Return [X, Y] of the center of cell containing provided text 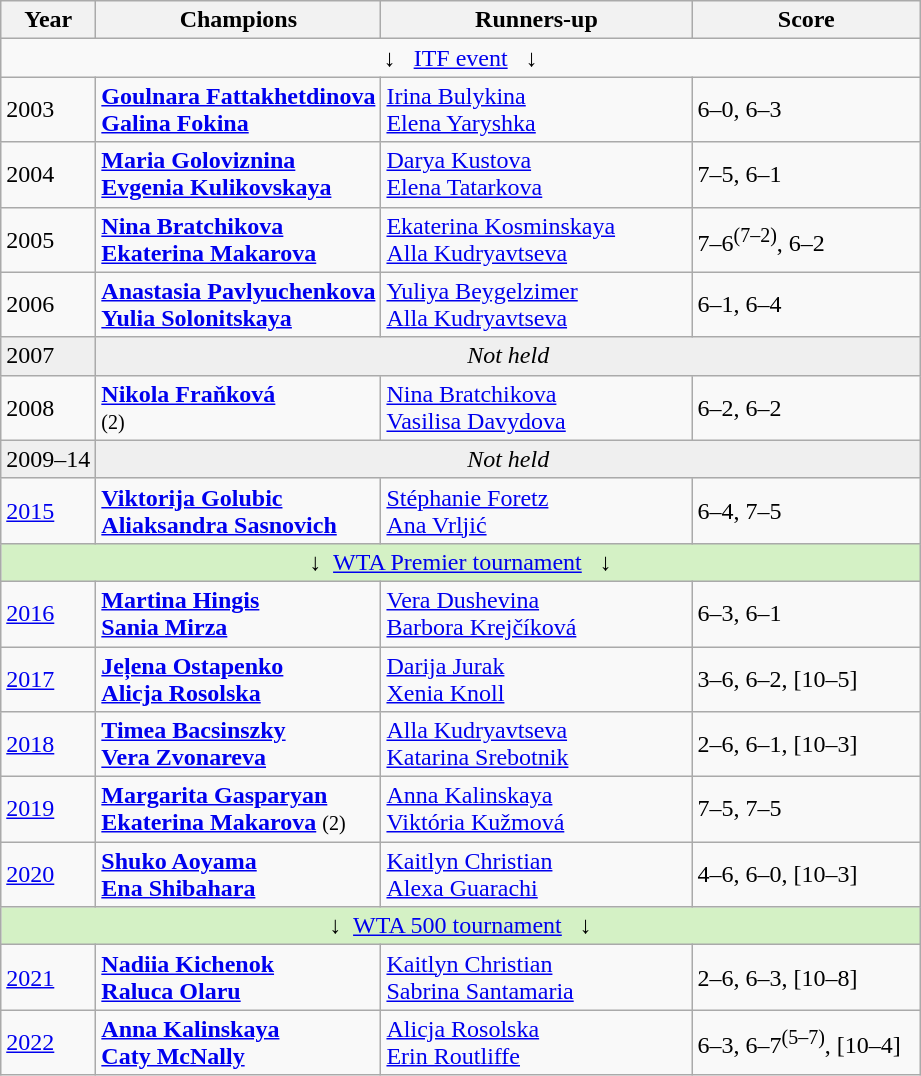
Vera Dushevina Barbora Krejčíková [536, 614]
Anna Kalinskaya Caty McNally [238, 1042]
2006 [48, 304]
Timea Bacsinszky Vera Zvonareva [238, 744]
Nina Bratchikova Ekaterina Makarova [238, 240]
6–1, 6–4 [806, 304]
Viktorija Golubic Aliaksandra Sasnovich [238, 510]
2022 [48, 1042]
6–4, 7–5 [806, 510]
Nikola Fraňková (2) [238, 408]
Nadiia Kichenok Raluca Olaru [238, 978]
Ekaterina Kosminskaya Alla Kudryavtseva [536, 240]
2015 [48, 510]
6–3, 6–1 [806, 614]
2009–14 [48, 459]
2016 [48, 614]
↓ ITF event ↓ [461, 58]
6–3, 6–7(5–7), [10–4] [806, 1042]
Nina Bratchikova Vasilisa Davydova [536, 408]
Alicja Rosolska Erin Routliffe [536, 1042]
Anastasia Pavlyuchenkova Yulia Solonitskaya [238, 304]
Shuko Aoyama Ena Shibahara [238, 874]
Champions [238, 20]
Irina Bulykina Elena Yaryshka [536, 110]
6–2, 6–2 [806, 408]
Alla Kudryavtseva Katarina Srebotnik [536, 744]
Yuliya Beygelzimer Alla Kudryavtseva [536, 304]
Score [806, 20]
2020 [48, 874]
7–5, 7–5 [806, 810]
Kaitlyn Christian Alexa Guarachi [536, 874]
7–6(7–2), 6–2 [806, 240]
4–6, 6–0, [10–3] [806, 874]
Maria Goloviznina Evgenia Kulikovskaya [238, 174]
2005 [48, 240]
6–0, 6–3 [806, 110]
Anna Kalinskaya Viktória Kužmová [536, 810]
Margarita Gasparyan Ekaterina Makarova (2) [238, 810]
Runners-up [536, 20]
↓ WTA 500 tournament ↓ [461, 926]
2019 [48, 810]
↓ WTA Premier tournament ↓ [461, 562]
2017 [48, 678]
2018 [48, 744]
2003 [48, 110]
2008 [48, 408]
Goulnara Fattakhetdinova Galina Fokina [238, 110]
Martina Hingis Sania Mirza [238, 614]
Year [48, 20]
3–6, 6–2, [10–5] [806, 678]
2004 [48, 174]
Jeļena Ostapenko Alicja Rosolska [238, 678]
2–6, 6–1, [10–3] [806, 744]
2007 [48, 356]
Darya Kustova Elena Tatarkova [536, 174]
Kaitlyn Christian Sabrina Santamaria [536, 978]
2021 [48, 978]
Darija Jurak Xenia Knoll [536, 678]
7–5, 6–1 [806, 174]
Stéphanie Foretz Ana Vrljić [536, 510]
2–6, 6–3, [10–8] [806, 978]
